Scan for the cell matching the given text and deliver its [x, y] coordinate at center. 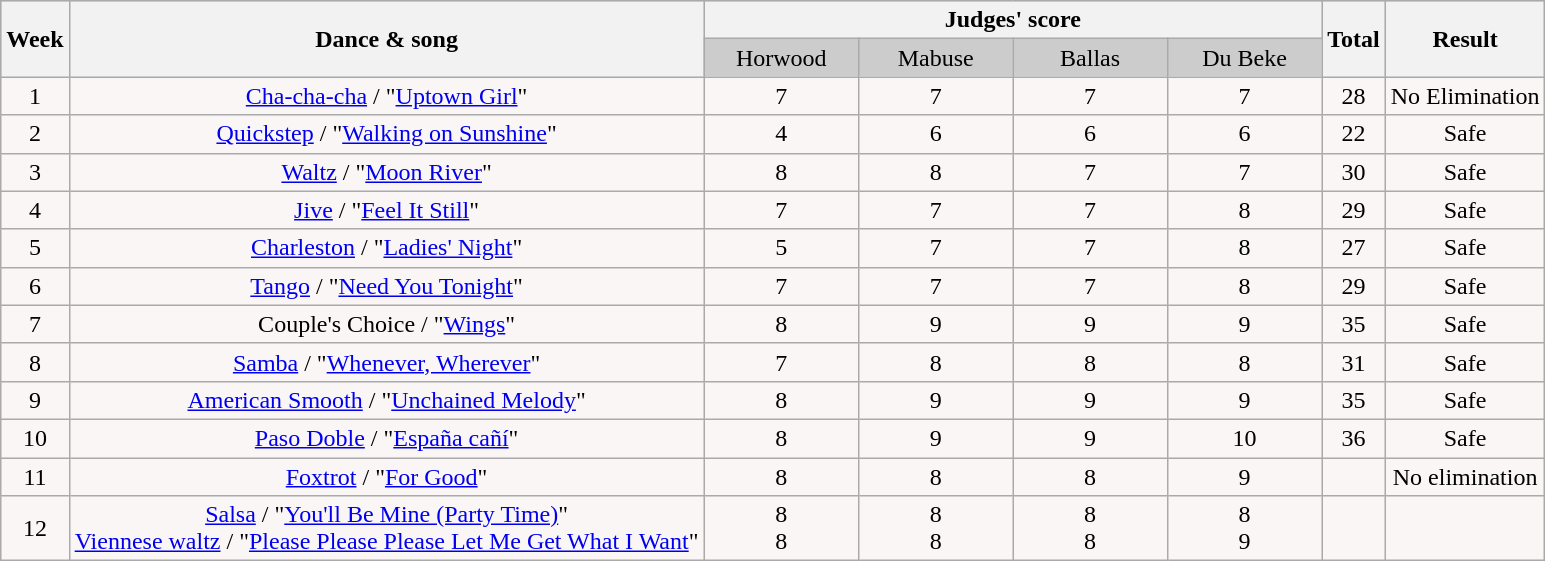
Judges' score [1013, 20]
3 [35, 172]
Horwood [781, 58]
Ballas [1090, 58]
27 [1354, 248]
89 [1244, 528]
Total [1354, 39]
Du Beke [1244, 58]
Dance & song [386, 39]
Paso Doble / "España cañí" [386, 438]
No elimination [1465, 477]
Quickstep / "Walking on Sunshine" [386, 134]
Samba / "Whenever, Wherever" [386, 362]
Result [1465, 39]
12 [35, 528]
Cha-cha-cha / "Uptown Girl" [386, 96]
Couple's Choice / "Wings" [386, 324]
Charleston / "Ladies' Night" [386, 248]
American Smooth / "Unchained Melody" [386, 400]
Week [35, 39]
Foxtrot / "For Good" [386, 477]
2 [35, 134]
1 [35, 96]
Tango / "Need You Tonight" [386, 286]
36 [1354, 438]
Mabuse [935, 58]
Salsa / "You'll Be Mine (Party Time)"Viennese waltz / "Please Please Please Let Me Get What I Want" [386, 528]
28 [1354, 96]
No Elimination [1465, 96]
Waltz / "Moon River" [386, 172]
22 [1354, 134]
11 [35, 477]
31 [1354, 362]
30 [1354, 172]
Jive / "Feel It Still" [386, 210]
